Provide the (x, y) coordinate of the cell's center where the given text is located.  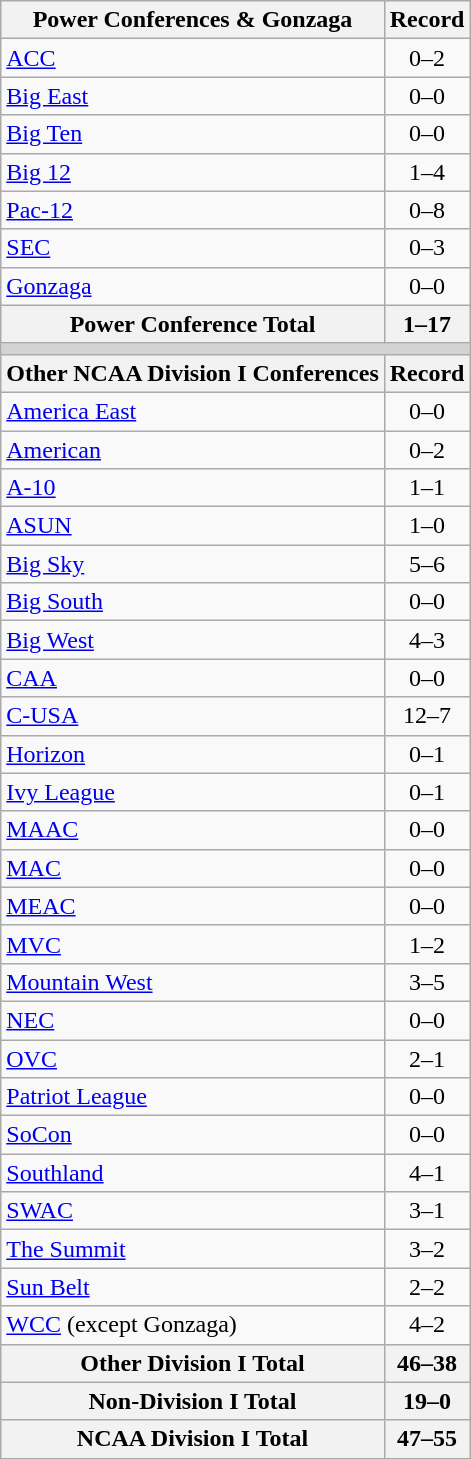
MAC (193, 868)
Power Conferences & Gonzaga (193, 20)
46–38 (427, 1363)
ASUN (193, 526)
2–2 (427, 1287)
C-USA (193, 716)
1–2 (427, 944)
4–2 (427, 1325)
Big East (193, 96)
SEC (193, 248)
5–6 (427, 564)
3–1 (427, 1211)
Sun Belt (193, 1287)
Big Sky (193, 564)
0–3 (427, 248)
1–4 (427, 172)
A-10 (193, 488)
Southland (193, 1173)
0–8 (427, 210)
Mountain West (193, 982)
3–2 (427, 1249)
Non-Division I Total (193, 1401)
MEAC (193, 906)
19–0 (427, 1401)
SoCon (193, 1135)
CAA (193, 678)
WCC (except Gonzaga) (193, 1325)
Patriot League (193, 1097)
NEC (193, 1020)
4–1 (427, 1173)
12–7 (427, 716)
Pac-12 (193, 210)
OVC (193, 1059)
4–3 (427, 640)
1–17 (427, 324)
3–5 (427, 982)
Other Division I Total (193, 1363)
Big 12 (193, 172)
Big West (193, 640)
Big Ten (193, 134)
2–1 (427, 1059)
ACC (193, 58)
1–0 (427, 526)
NCAA Division I Total (193, 1439)
Gonzaga (193, 286)
Horizon (193, 754)
American (193, 449)
1–1 (427, 488)
Other NCAA Division I Conferences (193, 373)
MVC (193, 944)
47–55 (427, 1439)
Power Conference Total (193, 324)
Ivy League (193, 792)
America East (193, 411)
SWAC (193, 1211)
Big South (193, 602)
The Summit (193, 1249)
MAAC (193, 830)
